Return the (X, Y) coordinate for the center point of the cell that contains the specified text.  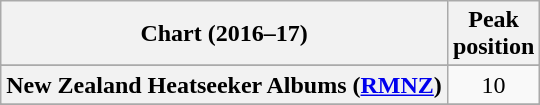
New Zealand Heatseeker Albums (RMNZ) (224, 85)
Peak position (493, 34)
10 (493, 85)
Chart (2016–17) (224, 34)
